Search for the cell housing the specified text and yield its [x, y] center coordinate. 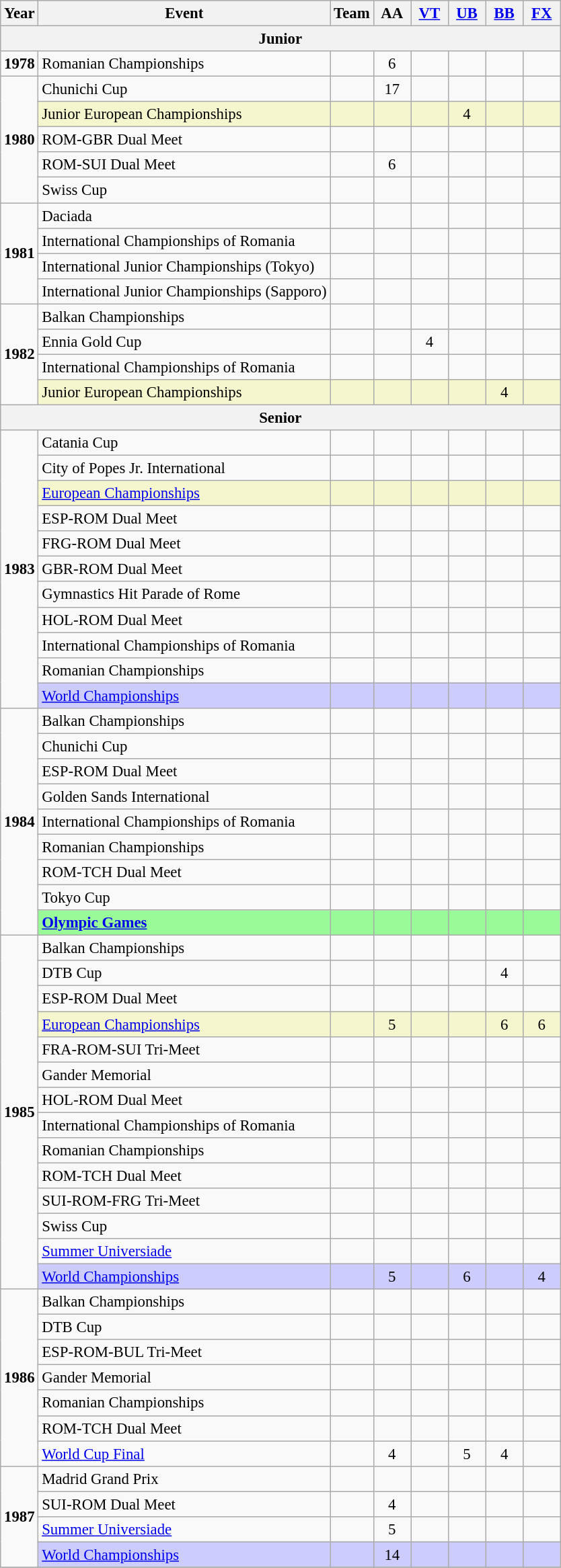
SUI-ROM Dual Meet [184, 1504]
ROM-GBR Dual Meet [184, 140]
Tokyo Cup [184, 898]
1984 [20, 822]
Team [352, 13]
Junior [280, 39]
Daciada [184, 216]
Golden Sands International [184, 796]
ESP-ROM-BUL Tri-Meet [184, 1352]
GBR-ROM Dual Meet [184, 569]
SUI-ROM-FRG Tri-Meet [184, 1201]
International Junior Championships (Tokyo) [184, 266]
1980 [20, 140]
Year [20, 13]
1978 [20, 64]
International Junior Championships (Sapporo) [184, 291]
FX [541, 13]
Ennia Gold Cup [184, 342]
City of Popes Jr. International [184, 468]
1982 [20, 354]
Gymnastics Hit Parade of Rome [184, 595]
Catania Cup [184, 443]
17 [392, 89]
Olympic Games [184, 923]
1985 [20, 1112]
1987 [20, 1516]
Madrid Grand Prix [184, 1479]
ROM-SUI Dual Meet [184, 165]
World Cup Final [184, 1454]
FRG-ROM Dual Meet [184, 544]
AA [392, 13]
1981 [20, 253]
UB [467, 13]
1986 [20, 1378]
VT [430, 13]
14 [392, 1555]
Event [184, 13]
1983 [20, 569]
Senior [280, 417]
FRA-ROM-SUI Tri-Meet [184, 1049]
BB [504, 13]
